Provide the (X, Y) coordinate of the cell's center where the given text is located.  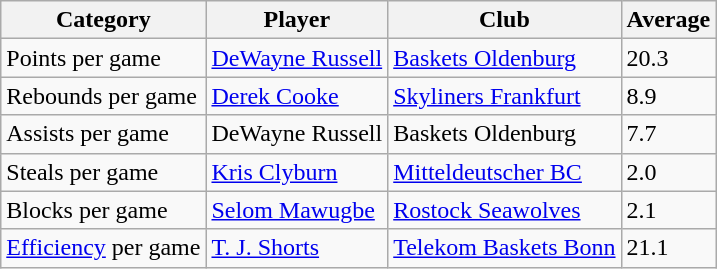
Assists per game (104, 134)
21.1 (668, 248)
8.9 (668, 96)
Category (104, 20)
Blocks per game (104, 210)
T. J. Shorts (297, 248)
Derek Cooke (297, 96)
Skyliners Frankfurt (504, 96)
Club (504, 20)
Rebounds per game (104, 96)
Rostock Seawolves (504, 210)
Points per game (104, 58)
Kris Clyburn (297, 172)
2.0 (668, 172)
2.1 (668, 210)
Selom Mawugbe (297, 210)
Efficiency per game (104, 248)
Player (297, 20)
20.3 (668, 58)
Telekom Baskets Bonn (504, 248)
7.7 (668, 134)
Average (668, 20)
Steals per game (104, 172)
Mitteldeutscher BC (504, 172)
